Find where the given text appears and provide that cell's center as (X, Y) coordinate. 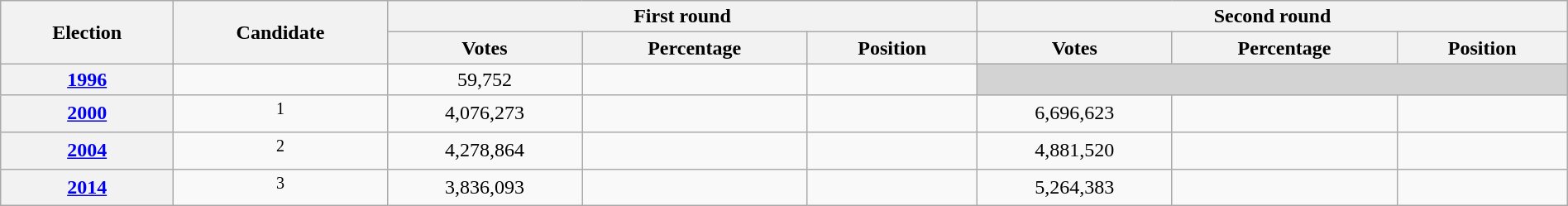
First round (681, 17)
6,696,623 (1075, 114)
2004 (88, 151)
1996 (88, 79)
2014 (88, 187)
3 (281, 187)
4,076,273 (485, 114)
3,836,093 (485, 187)
2 (281, 151)
4,278,864 (485, 151)
Election (88, 32)
Candidate (281, 32)
Second round (1273, 17)
59,752 (485, 79)
5,264,383 (1075, 187)
2000 (88, 114)
4,881,520 (1075, 151)
1 (281, 114)
